Provide the (x, y) coordinate of the cell's center where the given text is located.  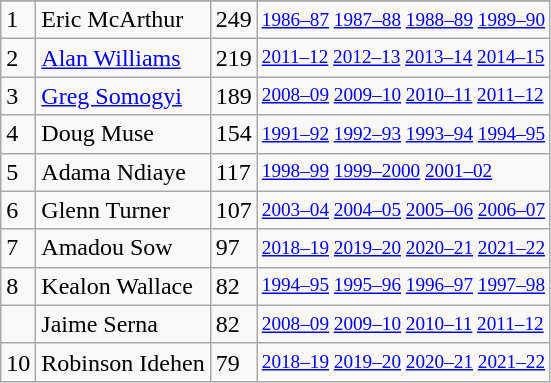
Eric McArthur (123, 20)
1994–95 1995–96 1996–97 1997–98 (403, 286)
189 (234, 96)
Adama Ndiaye (123, 172)
Greg Somogyi (123, 96)
2003–04 2004–05 2005–06 2006–07 (403, 210)
6 (18, 210)
2 (18, 58)
1991–92 1992–93 1993–94 1994–95 (403, 134)
107 (234, 210)
1998–99 1999–2000 2001–02 (403, 172)
Kealon Wallace (123, 286)
2011–12 2012–13 2013–14 2014–15 (403, 58)
4 (18, 134)
7 (18, 248)
5 (18, 172)
8 (18, 286)
249 (234, 20)
219 (234, 58)
Jaime Serna (123, 324)
10 (18, 362)
117 (234, 172)
Glenn Turner (123, 210)
97 (234, 248)
Robinson Idehen (123, 362)
79 (234, 362)
3 (18, 96)
Doug Muse (123, 134)
1 (18, 20)
154 (234, 134)
Amadou Sow (123, 248)
1986–87 1987–88 1988–89 1989–90 (403, 20)
Alan Williams (123, 58)
